Detect which cell encompasses the target text, then output its [x, y] center coordinate. 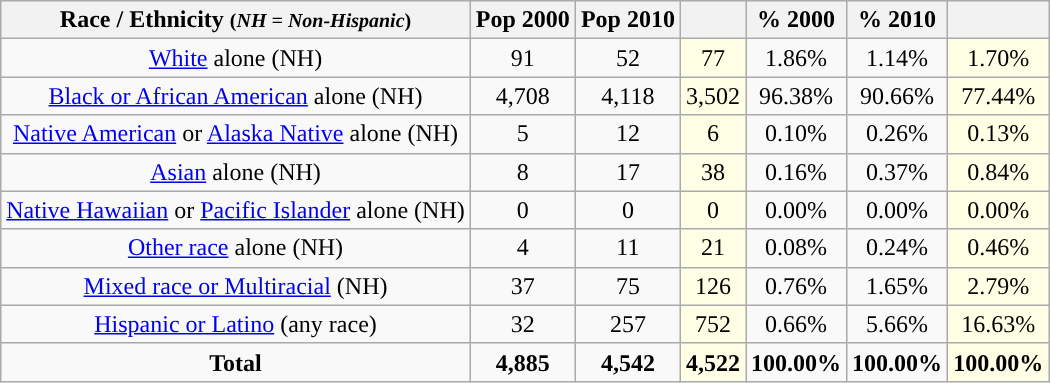
0.84% [998, 172]
0.26% [898, 134]
91 [522, 58]
0.08% [796, 248]
0.46% [998, 248]
0.16% [796, 172]
38 [712, 172]
752 [712, 324]
0.13% [998, 134]
21 [712, 248]
4,885 [522, 362]
75 [628, 286]
Native Hawaiian or Pacific Islander alone (NH) [236, 210]
4,542 [628, 362]
257 [628, 324]
Other race alone (NH) [236, 248]
6 [712, 134]
3,502 [712, 96]
52 [628, 58]
16.63% [998, 324]
5.66% [898, 324]
Asian alone (NH) [236, 172]
Mixed race or Multiracial (NH) [236, 286]
0.10% [796, 134]
4,708 [522, 96]
4 [522, 248]
12 [628, 134]
Pop 2010 [628, 20]
0.24% [898, 248]
% 2000 [796, 20]
77 [712, 58]
Pop 2000 [522, 20]
Hispanic or Latino (any race) [236, 324]
126 [712, 286]
1.14% [898, 58]
1.65% [898, 286]
% 2010 [898, 20]
77.44% [998, 96]
37 [522, 286]
4,522 [712, 362]
1.70% [998, 58]
2.79% [998, 286]
1.86% [796, 58]
Native American or Alaska Native alone (NH) [236, 134]
0.66% [796, 324]
0.37% [898, 172]
Black or African American alone (NH) [236, 96]
90.66% [898, 96]
5 [522, 134]
96.38% [796, 96]
32 [522, 324]
17 [628, 172]
Race / Ethnicity (NH = Non-Hispanic) [236, 20]
11 [628, 248]
White alone (NH) [236, 58]
8 [522, 172]
4,118 [628, 96]
0.76% [796, 286]
Total [236, 362]
